Return [x, y] of the center of cell containing provided text 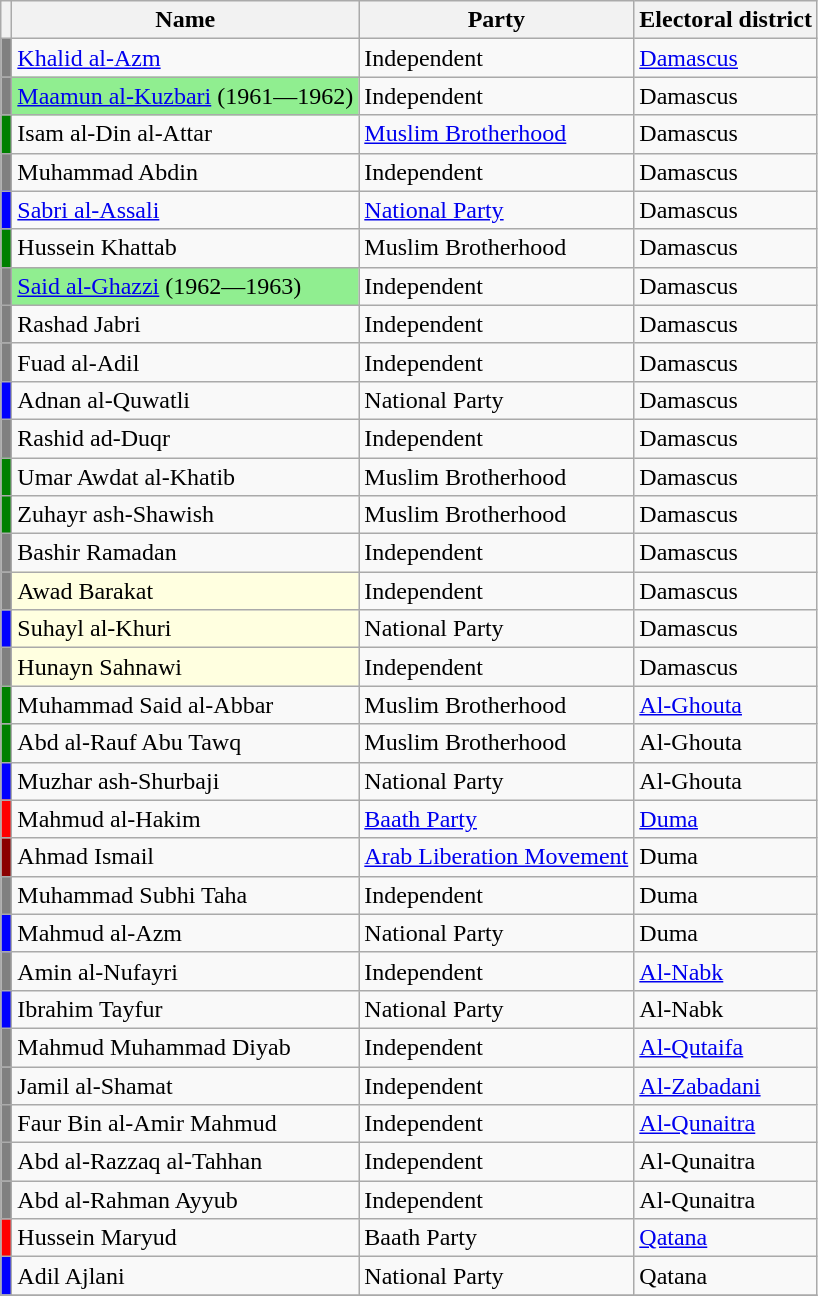
Umar Awdat al-Khatib [186, 477]
Bashir Ramadan [186, 553]
Abd al-Rahman Ayyub [186, 1200]
Zuhayr ash-Shawish [186, 515]
Al-Zabadani [726, 1085]
Rashad Jabri [186, 324]
Electoral district [726, 20]
Mahmud al-Hakim [186, 819]
Al-Qutaifa [726, 1047]
Muhammad Subhi Taha [186, 895]
Hussein Maryud [186, 1238]
Said al-Ghazzi (1962—1963) [186, 286]
Mahmud Muhammad Diyab [186, 1047]
Sabri al-Assali [186, 210]
Faur Bin al-Amir Mahmud [186, 1124]
Muhammad Abdin [186, 172]
Muhammad Said al-Abbar [186, 705]
Abd al-Razzaq al-Tahhan [186, 1162]
Party [496, 20]
Name [186, 20]
Isam al-Din al-Attar [186, 134]
Awad Barakat [186, 591]
Hunayn Sahnawi [186, 667]
Jamil al-Shamat [186, 1085]
Ibrahim Tayfur [186, 1009]
Abd al-Rauf Abu Tawq [186, 743]
Hussein Khattab [186, 248]
Suhayl al-Khuri [186, 629]
Arab Liberation Movement [496, 857]
Amin al-Nufayri [186, 971]
Mahmud al-Azm [186, 933]
Muzhar ash-Shurbaji [186, 781]
Fuad al-Adil [186, 362]
Rashid ad-Duqr [186, 438]
Khalid al-Azm [186, 58]
Adil Ajlani [186, 1276]
Maamun al-Kuzbari (1961—1962) [186, 96]
Adnan al-Quwatli [186, 400]
Ahmad Ismail [186, 857]
